Extract the [x, y] coordinate from the center of the cell holding the provided text.  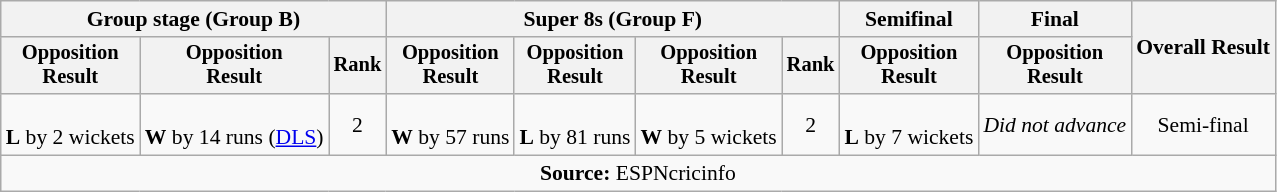
Semifinal [908, 19]
Super 8s (Group F) [612, 19]
L by 7 wickets [908, 124]
Group stage (Group B) [194, 19]
Did not advance [1054, 124]
Final [1054, 19]
Semi-final [1203, 124]
L by 81 runs [574, 124]
L by 2 wickets [70, 124]
W by 57 runs [450, 124]
W by 14 runs (DLS) [234, 124]
Overall Result [1203, 48]
W by 5 wickets [709, 124]
Source: ESPNcricinfo [638, 174]
